Provide the [X, Y] coordinate of the cell's center where the given text is located.  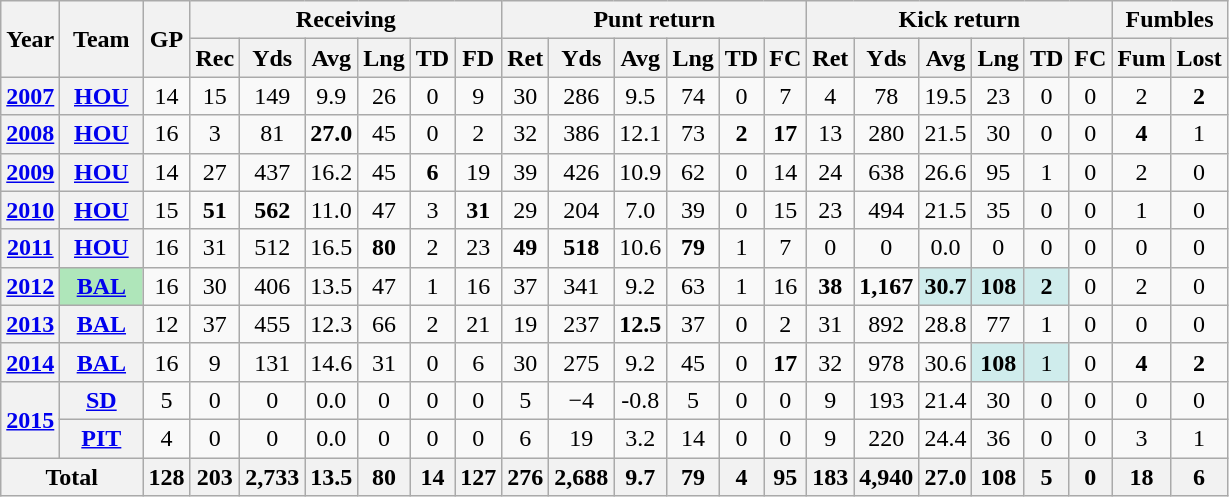
62 [693, 172]
2010 [30, 210]
Fum [1142, 58]
78 [886, 96]
2008 [30, 134]
21.4 [946, 400]
426 [582, 172]
10.6 [640, 248]
7.0 [640, 210]
494 [886, 210]
63 [693, 286]
19.5 [946, 96]
280 [886, 134]
562 [272, 210]
13 [830, 134]
SD [102, 400]
66 [384, 324]
16.2 [332, 172]
9.9 [332, 96]
Year [30, 39]
49 [526, 248]
3.2 [640, 438]
183 [830, 477]
28.8 [946, 324]
Receiving [346, 20]
9.5 [640, 96]
892 [886, 324]
10.9 [640, 172]
128 [166, 477]
193 [886, 400]
4,940 [886, 477]
11.0 [332, 210]
Punt return [654, 20]
24.4 [946, 438]
12.3 [332, 324]
455 [272, 324]
386 [582, 134]
406 [272, 286]
220 [886, 438]
2012 [30, 286]
2013 [30, 324]
Team [102, 39]
149 [272, 96]
2009 [30, 172]
26.6 [946, 172]
286 [582, 96]
2011 [30, 248]
2,688 [582, 477]
81 [272, 134]
-0.8 [640, 400]
36 [998, 438]
131 [272, 362]
51 [215, 210]
−4 [582, 400]
PIT [102, 438]
237 [582, 324]
2014 [30, 362]
203 [215, 477]
30.7 [946, 286]
Kick return [960, 20]
27 [215, 172]
24 [830, 172]
12.5 [640, 324]
1,167 [886, 286]
127 [478, 477]
978 [886, 362]
73 [693, 134]
Fumbles [1170, 20]
2,733 [272, 477]
12.1 [640, 134]
12 [166, 324]
341 [582, 286]
512 [272, 248]
2007 [30, 96]
GP [166, 39]
437 [272, 172]
Total [72, 477]
38 [830, 286]
74 [693, 96]
21 [478, 324]
518 [582, 248]
FD [478, 58]
276 [526, 477]
18 [1142, 477]
9.7 [640, 477]
26 [384, 96]
35 [998, 210]
29 [526, 210]
14.6 [332, 362]
204 [582, 210]
Rec [215, 58]
Lost [1199, 58]
638 [886, 172]
30.6 [946, 362]
77 [998, 324]
2015 [30, 419]
275 [582, 362]
16.5 [332, 248]
